Find where the given text appears and provide that cell's center as (x, y) coordinate. 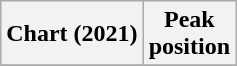
Chart (2021) (72, 34)
Peakposition (189, 34)
